Search for the cell housing the specified text and yield its [x, y] center coordinate. 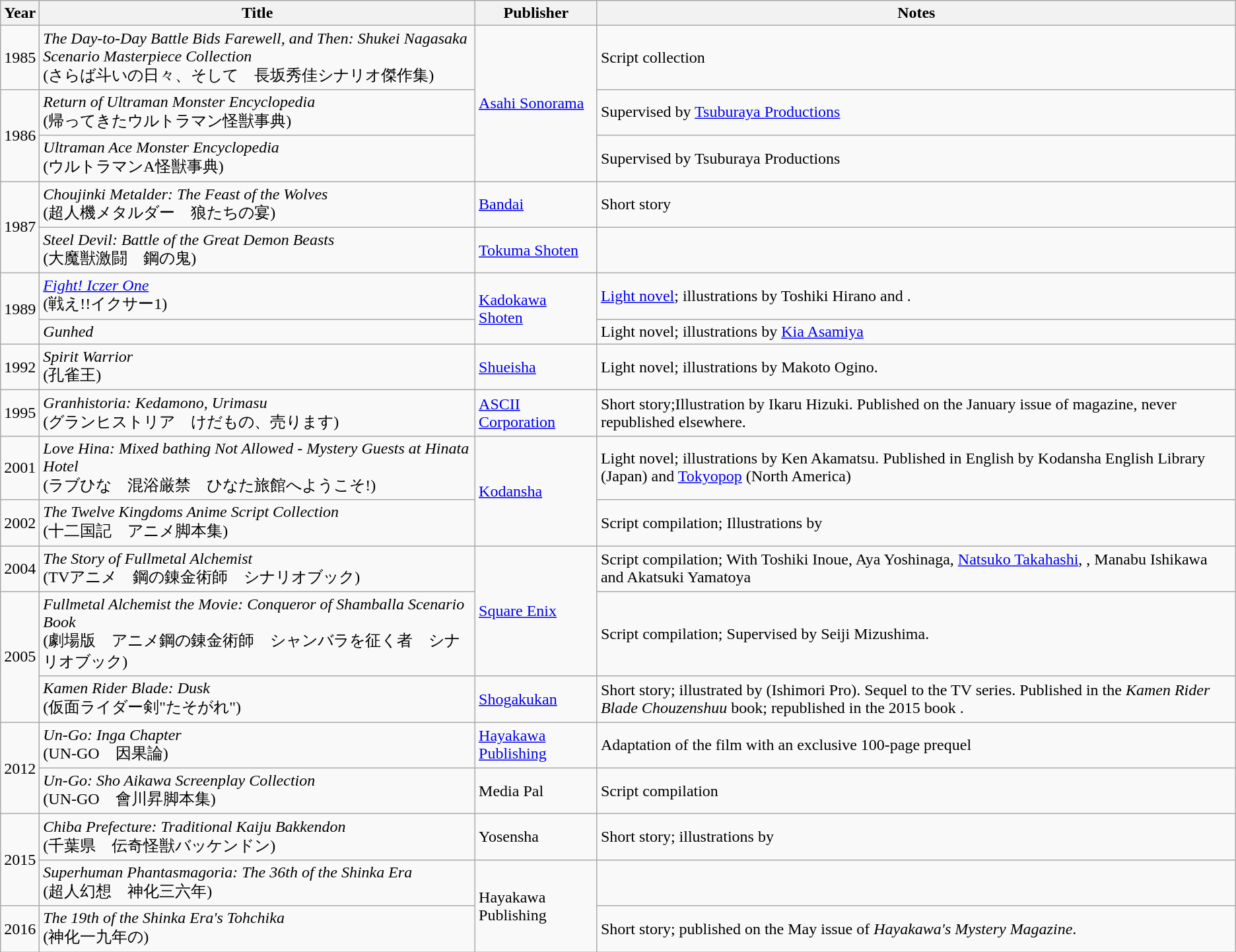
Shogakukan [536, 699]
2001 [20, 467]
Love Hina: Mixed bathing Not Allowed - Mystery Guests at Hinata Hotel(ラブひな 混浴厳禁 ひなた旅館へようこそ!) [257, 467]
Media Pal [536, 791]
ASCII Corporation [536, 413]
Script compilation; Illustrations by [916, 523]
Gunhed [257, 331]
1992 [20, 367]
The Story of Fullmetal Alchemist(TVアニメ 鋼の錬金術師 シナリオブック) [257, 568]
2005 [20, 657]
Short story; illustrations by [916, 837]
Ultraman Ace Monster Encyclopedia(ウルトラマンA怪獣事典) [257, 158]
Return of Ultraman Monster Encyclopedia(帰ってきたウルトラマン怪獣事典) [257, 112]
Spirit Warrior(孔雀王) [257, 367]
Granhistoria: Kedamono, Urimasu(グランヒストリア けだもの、売ります) [257, 413]
Superhuman Phantasmagoria: The 36th of the Shinka Era(超人幻想 神化三六年) [257, 883]
Steel Devil: Battle of the Great Demon Beasts(大魔獣激闘 鋼の鬼) [257, 250]
Square Enix [536, 611]
2015 [20, 860]
Adaptation of the film with an exclusive 100-page prequel [916, 745]
1995 [20, 413]
Un-Go: Inga Chapter(UN-GO 因果論) [257, 745]
The Twelve Kingdoms Anime Script Collection(十二国記 アニメ脚本集) [257, 523]
1989 [20, 309]
2016 [20, 929]
Short story; published on the May issue of Hayakawa's Mystery Magazine. [916, 929]
Fullmetal Alchemist the Movie: Conqueror of Shamballa Scenario Book(劇場版 アニメ鋼の錬金術師 シャンバラを征く者 シナリオブック) [257, 634]
1986 [20, 135]
Light novel; illustrations by Ken Akamatsu. Published in English by Kodansha English Library (Japan) and Tokyopop (North America) [916, 467]
Light novel; illustrations by Toshiki Hirano and . [916, 296]
The Day-to-Day Battle Bids Farewell, and Then: Shukei Nagasaka Scenario Masterpiece Collection(さらば斗いの日々、そして 長坂秀佳シナリオ傑作集) [257, 58]
Bandai [536, 204]
Asahi Sonorama [536, 104]
Un-Go: Sho Aikawa Screenplay Collection(UN-GO 會川昇脚本集) [257, 791]
Notes [916, 13]
Script compilation; With Toshiki Inoue, Aya Yoshinaga, Natsuko Takahashi, , Manabu Ishikawa and Akatsuki Yamatoya [916, 568]
Light novel; illustrations by Makoto Ogino. [916, 367]
1987 [20, 227]
Short story [916, 204]
Title [257, 13]
2002 [20, 523]
Script collection [916, 58]
Tokuma Shoten [536, 250]
Publisher [536, 13]
2012 [20, 768]
Script compilation [916, 791]
Short story;Illustration by Ikaru Hizuki. Published on the January issue of magazine, never republished elsewhere. [916, 413]
Choujinki Metalder: The Feast of the Wolves(超人機メタルダー 狼たちの宴) [257, 204]
Light novel; illustrations by Kia Asamiya [916, 331]
Script compilation; Supervised by Seiji Mizushima. [916, 634]
1985 [20, 58]
Yosensha [536, 837]
Kadokawa Shoten [536, 309]
Kodansha [536, 491]
2004 [20, 568]
Chiba Prefecture: Traditional Kaiju Bakkendon(千葉県 伝奇怪獣バッケンドン) [257, 837]
Year [20, 13]
The 19th of the Shinka Era's Tohchika(神化一九年の) [257, 929]
Kamen Rider Blade: Dusk(仮面ライダー剣"たそがれ") [257, 699]
Shueisha [536, 367]
Fight! Iczer One(戦え!!イクサー1) [257, 296]
